Extract the (X, Y) coordinate from the center of the cell holding the provided text.  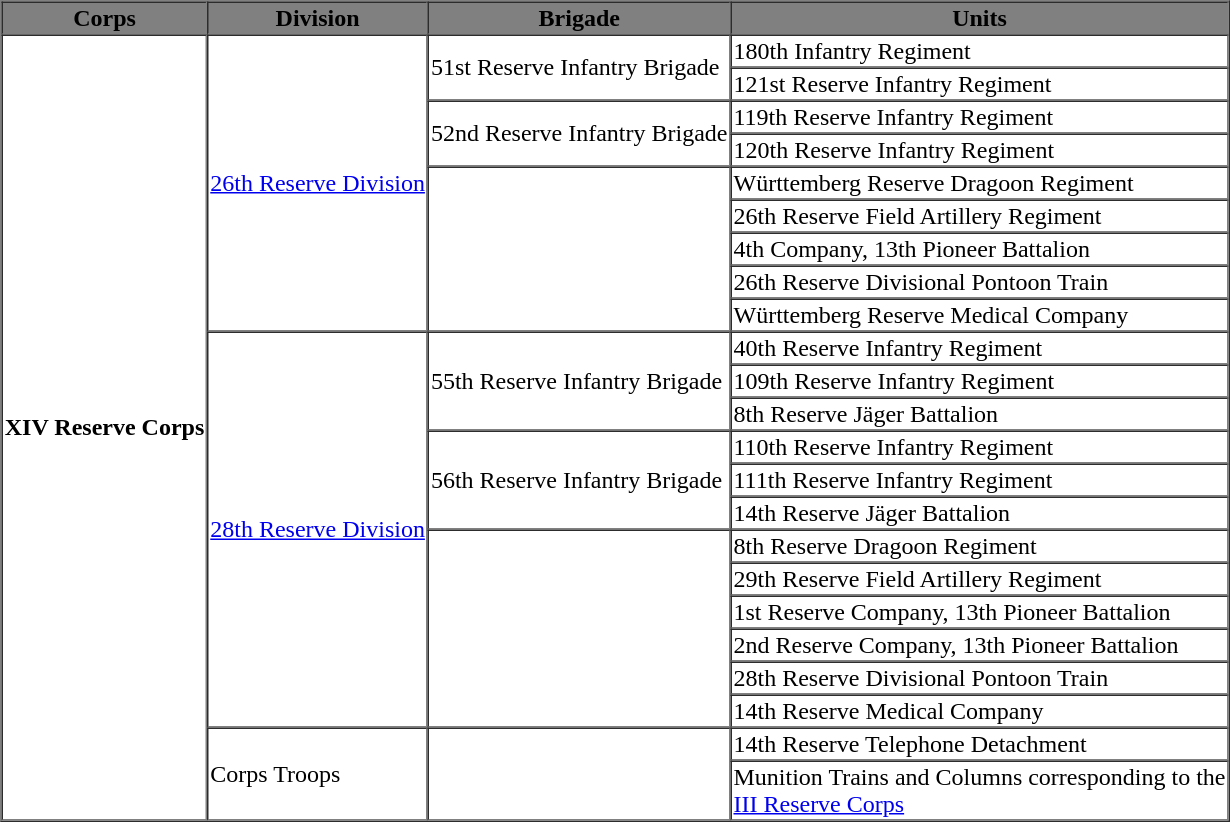
28th Reserve Division (318, 530)
XIV Reserve Corps (105, 427)
29th Reserve Field Artillery Regiment (979, 578)
14th Reserve Telephone Detachment (979, 744)
111th Reserve Infantry Regiment (979, 480)
Württemberg Reserve Medical Company (979, 314)
52nd Reserve Infantry Brigade (580, 133)
26th Reserve Division (318, 182)
26th Reserve Field Artillery Regiment (979, 216)
14th Reserve Jäger Battalion (979, 512)
26th Reserve Divisional Pontoon Train (979, 282)
55th Reserve Infantry Brigade (580, 382)
Corps Troops (318, 774)
51st Reserve Infantry Brigade (580, 67)
Units (979, 18)
110th Reserve Infantry Regiment (979, 446)
109th Reserve Infantry Regiment (979, 380)
28th Reserve Divisional Pontoon Train (979, 678)
8th Reserve Jäger Battalion (979, 414)
40th Reserve Infantry Regiment (979, 348)
Division (318, 18)
14th Reserve Medical Company (979, 710)
2nd Reserve Company, 13th Pioneer Battalion (979, 644)
56th Reserve Infantry Brigade (580, 480)
Munition Trains and Columns corresponding to theIII Reserve Corps (979, 790)
4th Company, 13th Pioneer Battalion (979, 248)
8th Reserve Dragoon Regiment (979, 546)
Corps (105, 18)
Brigade (580, 18)
180th Infantry Regiment (979, 50)
Württemberg Reserve Dragoon Regiment (979, 182)
121st Reserve Infantry Regiment (979, 84)
120th Reserve Infantry Regiment (979, 150)
1st Reserve Company, 13th Pioneer Battalion (979, 612)
119th Reserve Infantry Regiment (979, 116)
